Provide the [x, y] coordinate of the cell's center where the given text is located.  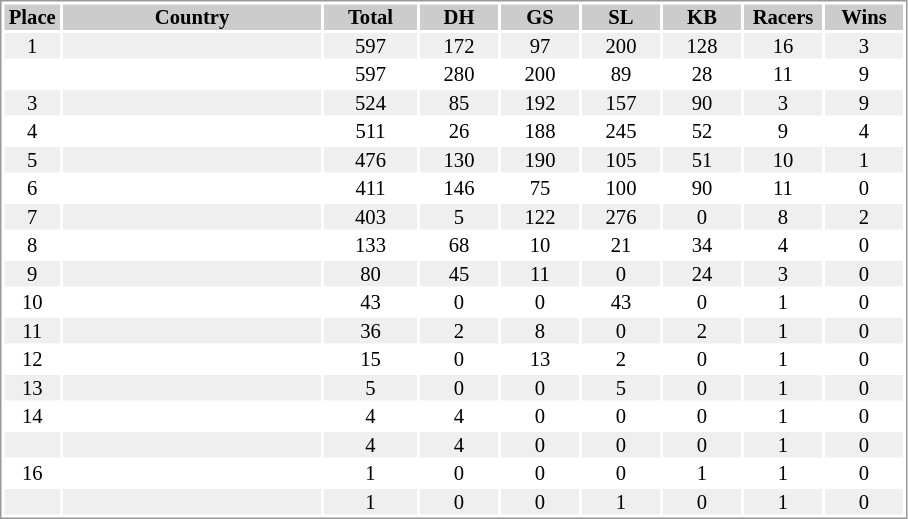
128 [702, 46]
476 [370, 160]
36 [370, 331]
Wins [864, 17]
KB [702, 17]
157 [621, 103]
DH [459, 17]
280 [459, 75]
Racers [783, 17]
7 [32, 217]
172 [459, 46]
14 [32, 417]
24 [702, 274]
21 [621, 245]
100 [621, 189]
SL [621, 17]
188 [540, 131]
68 [459, 245]
192 [540, 103]
Country [192, 17]
105 [621, 160]
28 [702, 75]
85 [459, 103]
403 [370, 217]
511 [370, 131]
411 [370, 189]
51 [702, 160]
89 [621, 75]
45 [459, 274]
GS [540, 17]
34 [702, 245]
Total [370, 17]
524 [370, 103]
6 [32, 189]
80 [370, 274]
75 [540, 189]
52 [702, 131]
133 [370, 245]
15 [370, 359]
245 [621, 131]
12 [32, 359]
26 [459, 131]
122 [540, 217]
146 [459, 189]
190 [540, 160]
276 [621, 217]
Place [32, 17]
130 [459, 160]
97 [540, 46]
